Detect which cell encompasses the target text, then output its (x, y) center coordinate. 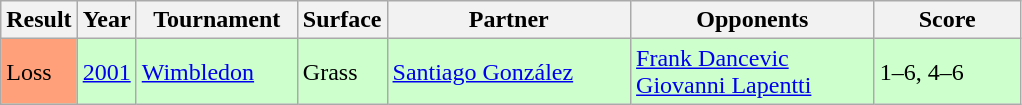
Frank Dancevic Giovanni Lapentti (753, 72)
2001 (106, 72)
Opponents (753, 20)
1–6, 4–6 (947, 72)
Tournament (216, 20)
Score (947, 20)
Surface (342, 20)
Year (106, 20)
Loss (39, 72)
Grass (342, 72)
Santiago González (509, 72)
Partner (509, 20)
Wimbledon (216, 72)
Result (39, 20)
